Extract the (x, y) coordinate from the center of the cell holding the provided text.  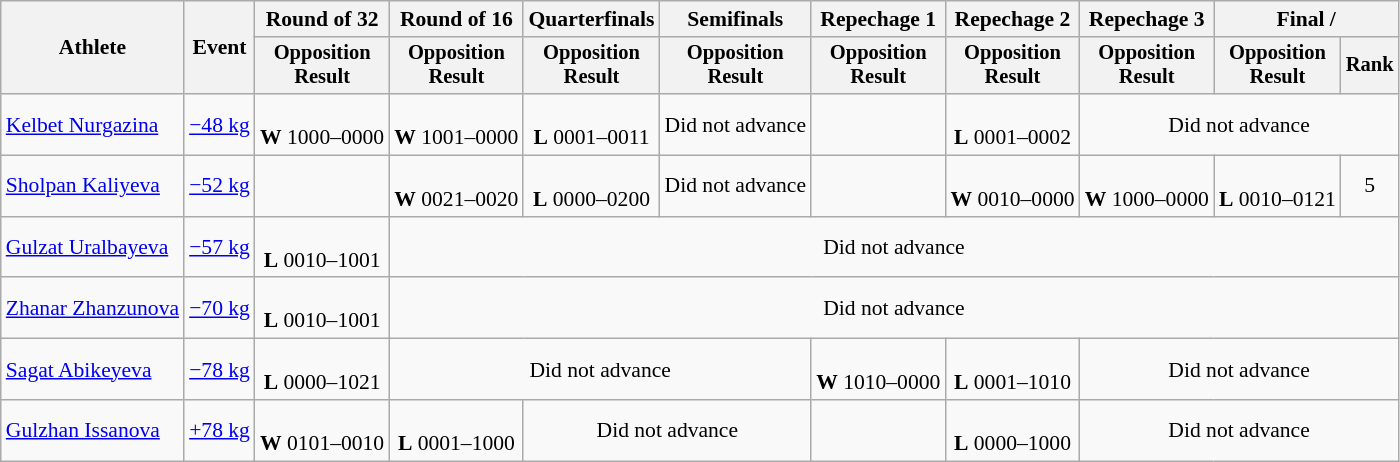
−57 kg (220, 248)
W 0101–0010 (322, 430)
Semifinals (736, 19)
Round of 32 (322, 19)
W 0021–0020 (456, 186)
Gulzat Uralbayeva (92, 248)
L 0000–1000 (1012, 430)
L 0000–1021 (322, 370)
L 0000–0200 (591, 186)
Repechage 3 (1147, 19)
5 (1370, 186)
Gulzhan Issanova (92, 430)
Rank (1370, 66)
Final / (1306, 19)
Event (220, 48)
−52 kg (220, 186)
Quarterfinals (591, 19)
Kelbet Nurgazina (92, 124)
Sholpan Kaliyeva (92, 186)
L 0001–0002 (1012, 124)
Round of 16 (456, 19)
−70 kg (220, 308)
W 0010–0000 (1012, 186)
+78 kg (220, 430)
L 0001–0011 (591, 124)
Repechage 1 (878, 19)
Zhanar Zhanzunova (92, 308)
−78 kg (220, 370)
L 0001–1010 (1012, 370)
L 0010–0121 (1278, 186)
−48 kg (220, 124)
W 1010–0000 (878, 370)
Repechage 2 (1012, 19)
Sagat Abikeyeva (92, 370)
W 1001–0000 (456, 124)
L 0001–1000 (456, 430)
Athlete (92, 48)
